Determine the [x, y] coordinate at the center of the cell enclosing the given text.  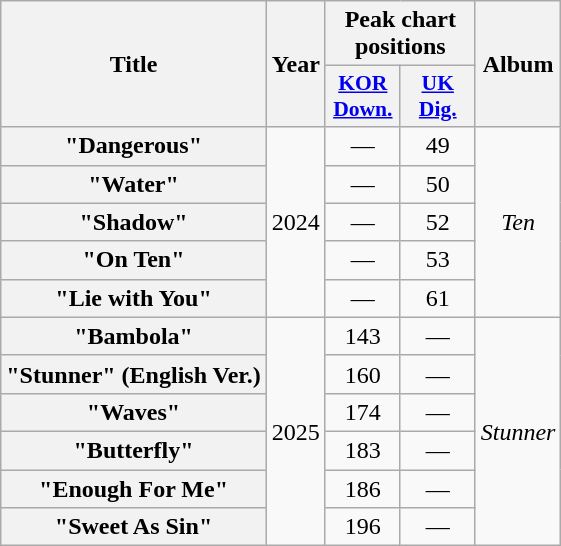
"Waves" [134, 412]
49 [438, 146]
Ten [518, 222]
"Shadow" [134, 222]
Stunner [518, 431]
Year [296, 64]
2024 [296, 222]
52 [438, 222]
"On Ten" [134, 260]
61 [438, 298]
174 [362, 412]
2025 [296, 431]
Peak chart positions [400, 34]
53 [438, 260]
183 [362, 450]
UKDig. [438, 96]
"Water" [134, 184]
"Butterfly" [134, 450]
143 [362, 336]
"Sweet As Sin" [134, 527]
KORDown. [362, 96]
"Enough For Me" [134, 489]
Album [518, 64]
"Stunner" (English Ver.) [134, 374]
Title [134, 64]
196 [362, 527]
"Bambola" [134, 336]
"Dangerous" [134, 146]
50 [438, 184]
160 [362, 374]
"Lie with You" [134, 298]
186 [362, 489]
